Provide the [x, y] coordinate of the cell's center where the given text is located.  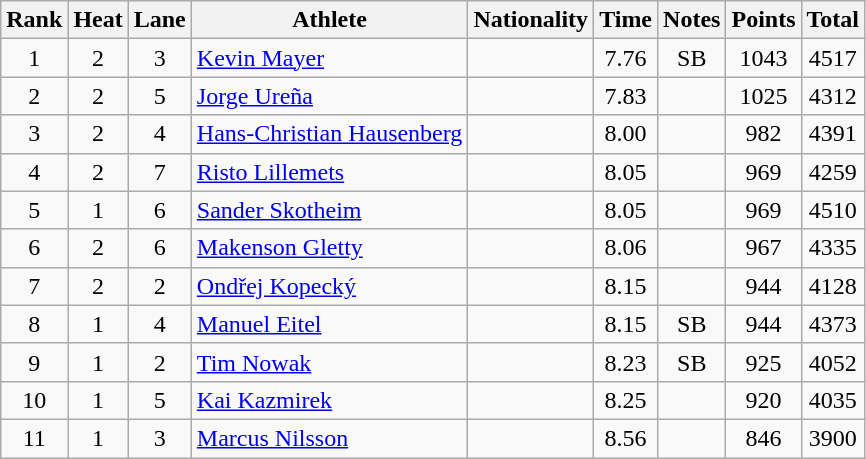
4052 [833, 362]
9 [34, 362]
Makenson Gletty [330, 248]
Ondřej Kopecký [330, 286]
11 [34, 438]
4335 [833, 248]
4373 [833, 324]
Kevin Mayer [330, 58]
Athlete [330, 20]
Jorge Ureña [330, 96]
7.76 [626, 58]
Total [833, 20]
8.23 [626, 362]
4391 [833, 134]
8.00 [626, 134]
4517 [833, 58]
8 [34, 324]
Lane [160, 20]
7.83 [626, 96]
Rank [34, 20]
Risto Lillemets [330, 172]
4035 [833, 400]
4259 [833, 172]
846 [764, 438]
4128 [833, 286]
4510 [833, 210]
Points [764, 20]
967 [764, 248]
1025 [764, 96]
4312 [833, 96]
925 [764, 362]
Marcus Nilsson [330, 438]
Tim Nowak [330, 362]
3900 [833, 438]
Heat [98, 20]
920 [764, 400]
8.06 [626, 248]
Manuel Eitel [330, 324]
1043 [764, 58]
Kai Kazmirek [330, 400]
Time [626, 20]
Hans-Christian Hausenberg [330, 134]
982 [764, 134]
Notes [692, 20]
8.25 [626, 400]
Nationality [531, 20]
8.56 [626, 438]
10 [34, 400]
Sander Skotheim [330, 210]
